Locate the cell with the specified text and output its [x, y] center coordinate. 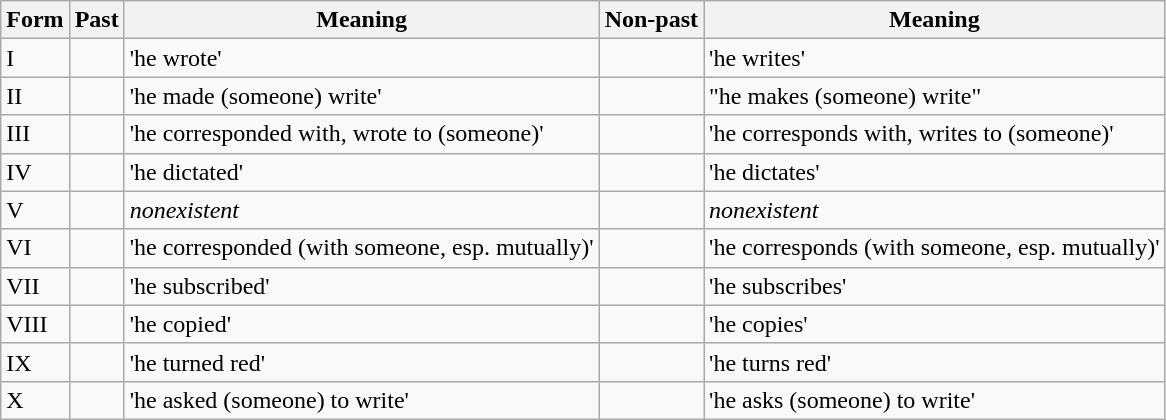
X [35, 400]
'he asks (someone) to write' [935, 400]
IV [35, 172]
'he copied' [362, 324]
"he makes (someone) write" [935, 96]
'he corresponds (with someone, esp. mutually)' [935, 248]
'he wrote' [362, 58]
'he corresponded (with someone, esp. mutually)' [362, 248]
Non-past [651, 20]
'he turns red' [935, 362]
V [35, 210]
IX [35, 362]
VII [35, 286]
III [35, 134]
II [35, 96]
'he subscribed' [362, 286]
VIII [35, 324]
'he made (someone) write' [362, 96]
'he turned red' [362, 362]
'he corresponded with, wrote to (someone)' [362, 134]
VI [35, 248]
'he copies' [935, 324]
'he dictates' [935, 172]
'he corresponds with, writes to (someone)' [935, 134]
'he asked (someone) to write' [362, 400]
'he dictated' [362, 172]
I [35, 58]
Form [35, 20]
'he writes' [935, 58]
'he subscribes' [935, 286]
Past [96, 20]
